Identify which cell holds the provided text, then report its (x, y) central coordinate. 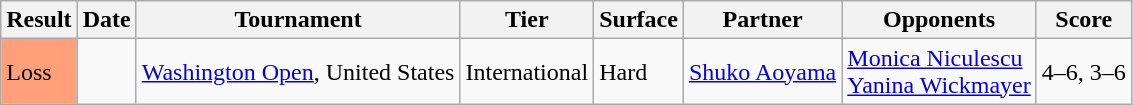
Loss (39, 72)
Hard (639, 72)
Tournament (298, 20)
Washington Open, United States (298, 72)
Partner (762, 20)
Shuko Aoyama (762, 72)
Result (39, 20)
Score (1084, 20)
Monica Niculescu Yanina Wickmayer (940, 72)
International (527, 72)
Surface (639, 20)
Date (106, 20)
4–6, 3–6 (1084, 72)
Opponents (940, 20)
Tier (527, 20)
